Extract the (x, y) coordinate from the center of the cell holding the provided text.  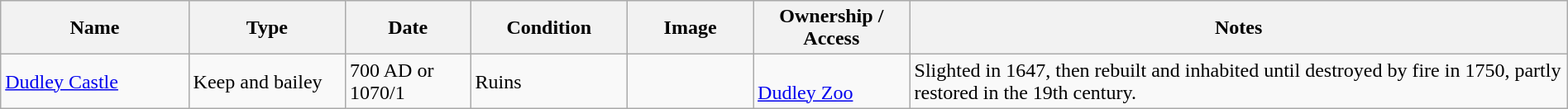
Dudley Zoo (832, 81)
Ruins (549, 81)
Date (409, 28)
Ownership / Access (832, 28)
Slighted in 1647, then rebuilt and inhabited until destroyed by fire in 1750, partly restored in the 19th century. (1239, 81)
Notes (1239, 28)
Condition (549, 28)
Image (691, 28)
Name (94, 28)
Type (266, 28)
Keep and bailey (266, 81)
Dudley Castle (94, 81)
700 AD or 1070/1 (409, 81)
